Return the [X, Y] coordinate for the center point of the cell that contains the specified text.  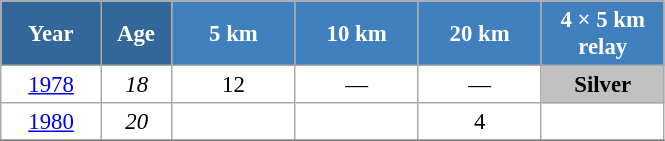
4 × 5 km relay [602, 34]
10 km [356, 34]
Year [52, 34]
20 [136, 122]
1980 [52, 122]
18 [136, 85]
1978 [52, 85]
5 km [234, 34]
Silver [602, 85]
20 km [480, 34]
Age [136, 34]
12 [234, 85]
4 [480, 122]
